Locate the cell with the specified text and output its [x, y] center coordinate. 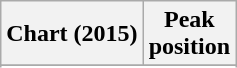
Peak position [189, 34]
Chart (2015) [72, 34]
